Detect which cell encompasses the target text, then output its (X, Y) center coordinate. 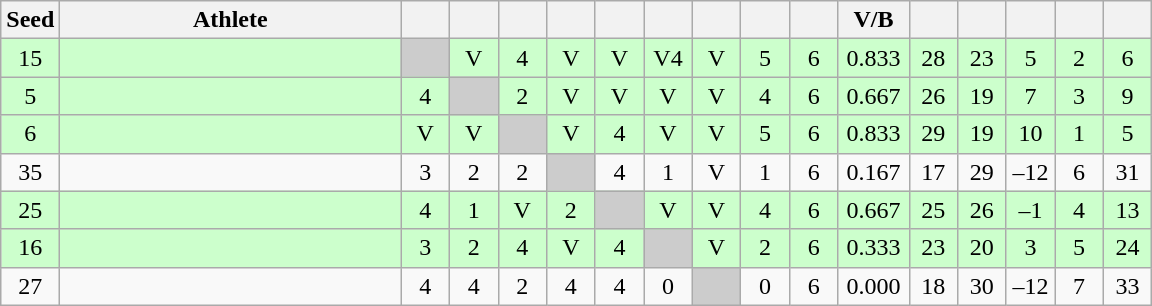
V4 (668, 58)
10 (1030, 134)
35 (30, 172)
0.167 (874, 172)
30 (982, 286)
33 (1128, 286)
0.333 (874, 248)
16 (30, 248)
Seed (30, 20)
V/B (874, 20)
9 (1128, 96)
17 (934, 172)
28 (934, 58)
15 (30, 58)
24 (1128, 248)
27 (30, 286)
–1 (1030, 210)
Athlete (230, 20)
0.000 (874, 286)
13 (1128, 210)
18 (934, 286)
20 (982, 248)
31 (1128, 172)
